Locate the cell with the specified text and output its (X, Y) center coordinate. 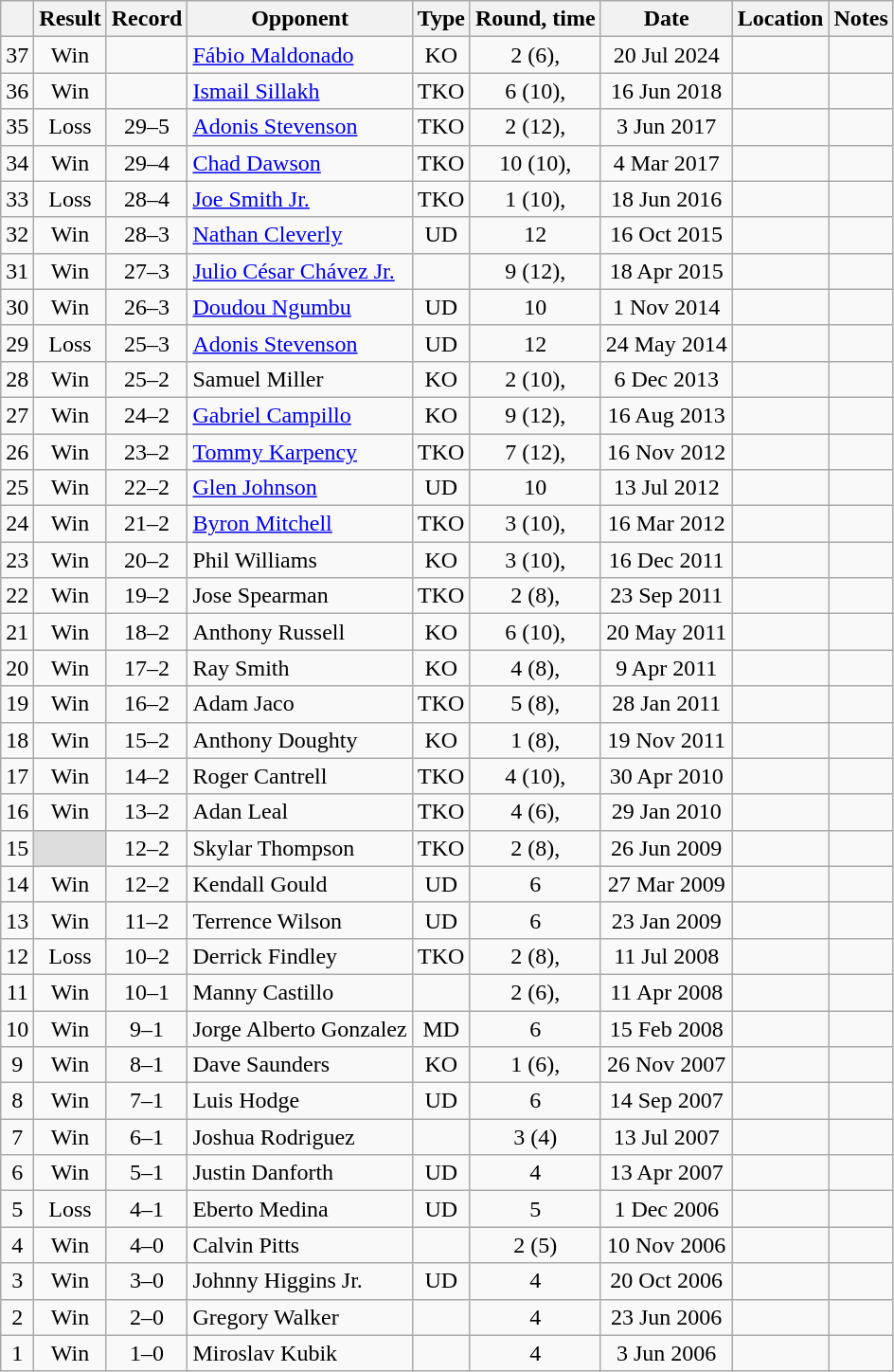
Result (70, 19)
26–3 (147, 307)
Ismail Sillakh (299, 91)
1 Dec 2006 (667, 1209)
25–2 (147, 379)
3–0 (147, 1281)
25–3 (147, 343)
Julio César Chávez Jr. (299, 271)
14 Sep 2007 (667, 1101)
26 Jun 2009 (667, 848)
13–2 (147, 812)
9 Apr 2011 (667, 668)
28–4 (147, 199)
19 (17, 704)
14 (17, 884)
Eberto Medina (299, 1209)
15 Feb 2008 (667, 1028)
16 Aug 2013 (667, 415)
13 Jul 2012 (667, 488)
14–2 (147, 776)
7–1 (147, 1101)
20 Jul 2024 (667, 55)
Anthony Russell (299, 632)
Johnny Higgins Jr. (299, 1281)
Fábio Maldonado (299, 55)
Miroslav Kubik (299, 1353)
21 (17, 632)
1 (6), (535, 1065)
20 Oct 2006 (667, 1281)
15–2 (147, 740)
29–5 (147, 127)
37 (17, 55)
Opponent (299, 19)
21–2 (147, 524)
11 Jul 2008 (667, 956)
28 Jan 2011 (667, 704)
2 (12), (535, 127)
2 (10), (535, 379)
11 Apr 2008 (667, 992)
13 Jul 2007 (667, 1137)
Nathan Cleverly (299, 235)
Jose Spearman (299, 596)
1 (17, 1353)
23–2 (147, 452)
10 (10), (535, 163)
Skylar Thompson (299, 848)
Phil Williams (299, 560)
18–2 (147, 632)
1 Nov 2014 (667, 307)
4 Mar 2017 (667, 163)
16 Oct 2015 (667, 235)
20–2 (147, 560)
11 (17, 992)
Joshua Rodriguez (299, 1137)
27 (17, 415)
18 Apr 2015 (667, 271)
Record (147, 19)
9–1 (147, 1028)
7 (17, 1137)
Jorge Alberto Gonzalez (299, 1028)
17–2 (147, 668)
Luis Hodge (299, 1101)
29 Jan 2010 (667, 812)
24 (17, 524)
Samuel Miller (299, 379)
Doudou Ngumbu (299, 307)
28–3 (147, 235)
20 (17, 668)
30 (17, 307)
7 (12), (535, 452)
35 (17, 127)
2–0 (147, 1317)
16 (17, 812)
23 Sep 2011 (667, 596)
22–2 (147, 488)
MD (441, 1028)
3 (17, 1281)
4 (8), (535, 668)
26 Nov 2007 (667, 1065)
28 (17, 379)
Terrence Wilson (299, 920)
13 Apr 2007 (667, 1173)
24–2 (147, 415)
Justin Danforth (299, 1173)
Calvin Pitts (299, 1245)
Anthony Doughty (299, 740)
6 Dec 2013 (667, 379)
2 (17, 1317)
29 (17, 343)
6–1 (147, 1137)
Tommy Karpency (299, 452)
18 (17, 740)
11–2 (147, 920)
2 (5) (535, 1245)
Adam Jaco (299, 704)
Gabriel Campillo (299, 415)
24 May 2014 (667, 343)
Glen Johnson (299, 488)
Chad Dawson (299, 163)
19–2 (147, 596)
Dave Saunders (299, 1065)
5 (8), (535, 704)
31 (17, 271)
5–1 (147, 1173)
34 (17, 163)
30 Apr 2010 (667, 776)
Ray Smith (299, 668)
13 (17, 920)
3 Jun 2017 (667, 127)
27–3 (147, 271)
16 Mar 2012 (667, 524)
36 (17, 91)
4–0 (147, 1245)
16 Dec 2011 (667, 560)
3 (4) (535, 1137)
10–1 (147, 992)
23 Jun 2006 (667, 1317)
Location (780, 19)
18 Jun 2016 (667, 199)
25 (17, 488)
4–1 (147, 1209)
19 Nov 2011 (667, 740)
16 Jun 2018 (667, 91)
29–4 (147, 163)
Derrick Findley (299, 956)
10–2 (147, 956)
Kendall Gould (299, 884)
8 (17, 1101)
26 (17, 452)
4 (10), (535, 776)
33 (17, 199)
15 (17, 848)
Type (441, 19)
10 Nov 2006 (667, 1245)
20 May 2011 (667, 632)
23 (17, 560)
Adan Leal (299, 812)
17 (17, 776)
3 Jun 2006 (667, 1353)
16 Nov 2012 (667, 452)
Date (667, 19)
16–2 (147, 704)
32 (17, 235)
Roger Cantrell (299, 776)
1 (8), (535, 740)
Joe Smith Jr. (299, 199)
1 (10), (535, 199)
4 (6), (535, 812)
27 Mar 2009 (667, 884)
Manny Castillo (299, 992)
Notes (861, 19)
8–1 (147, 1065)
9 (17, 1065)
Gregory Walker (299, 1317)
Round, time (535, 19)
22 (17, 596)
23 Jan 2009 (667, 920)
Byron Mitchell (299, 524)
1–0 (147, 1353)
